From the cell containing the given text, extract its center point as [x, y] coordinate. 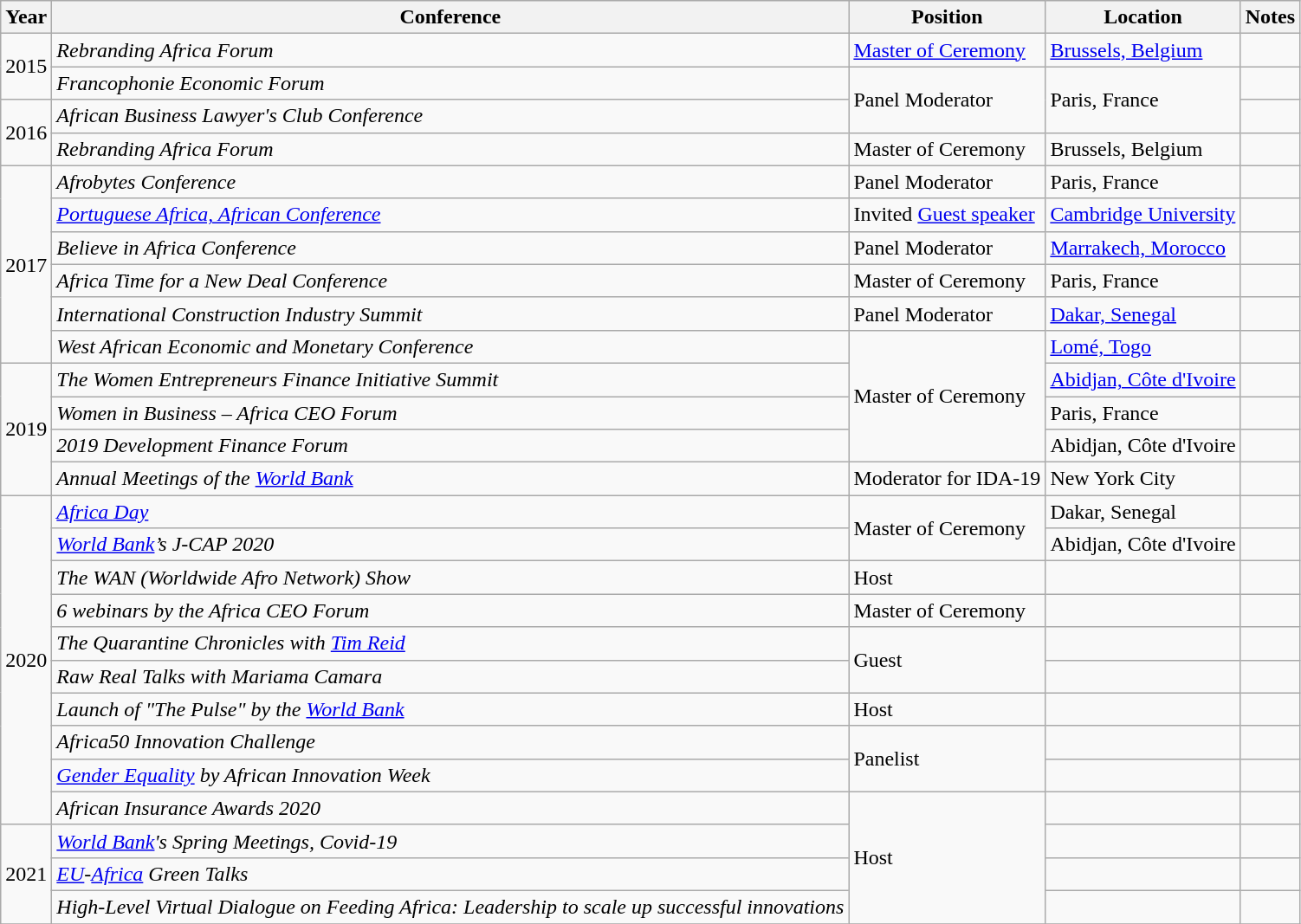
Notes [1270, 17]
Portuguese Africa, African Conference [450, 215]
2016 [26, 132]
Afrobytes Conference [450, 182]
World Bank's Spring Meetings, Covid-19 [450, 841]
The Quarantine Chronicles with Tim Reid [450, 643]
The Women Entrepreneurs Finance Initiative Summit [450, 379]
Marrakech, Morocco [1143, 248]
EU-Africa Green Talks [450, 874]
High-Level Virtual Dialogue on Feeding Africa: Leadership to scale up successful innovations [450, 907]
Invited Guest speaker [948, 215]
2019 Development Finance Forum [450, 446]
Year [26, 17]
Panelist [948, 759]
2021 [26, 874]
Position [948, 17]
Francophonie Economic Forum [450, 83]
Gender Equality by African Innovation Week [450, 775]
2017 [26, 264]
West African Economic and Monetary Conference [450, 346]
Annual Meetings of the World Bank [450, 479]
Africa Day [450, 512]
Raw Real Talks with Mariama Camara [450, 676]
Location [1143, 17]
World Bank’s J-CAP 2020 [450, 545]
Africa Time for a New Deal Conference [450, 281]
Moderator for IDA-19 [948, 479]
Believe in Africa Conference [450, 248]
Lomé, Togo [1143, 346]
Africa50 Innovation Challenge [450, 742]
Guest [948, 660]
Conference [450, 17]
Launch of "The Pulse" by the World Bank [450, 709]
2020 [26, 660]
Cambridge University [1143, 215]
2019 [26, 429]
International Construction Industry Summit [450, 313]
The WAN (Worldwide Afro Network) Show [450, 578]
2015 [26, 67]
6 webinars by the Africa CEO Forum [450, 611]
New York City [1143, 479]
African Business Lawyer's Club Conference [450, 116]
Women in Business – Africa CEO Forum [450, 413]
African Insurance Awards 2020 [450, 808]
